Detect which cell encompasses the target text, then output its (x, y) center coordinate. 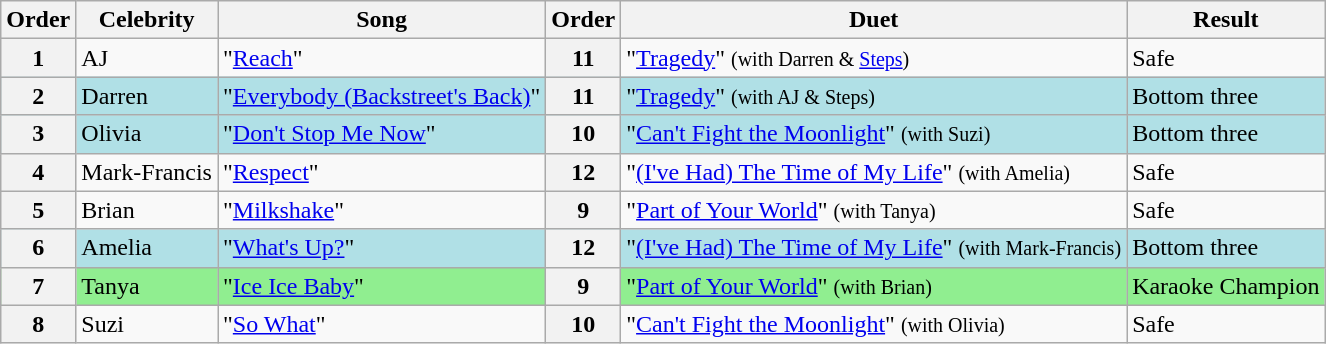
"Part of Your World" (with Brian) (874, 286)
Song (382, 20)
"Ice Ice Baby" (382, 286)
3 (38, 134)
"Everybody (Backstreet's Back)" (382, 96)
Result (1226, 20)
4 (38, 172)
"Milkshake" (382, 210)
Mark-Francis (147, 172)
Duet (874, 20)
"Respect" (382, 172)
"(I've Had) The Time of My Life" (with Mark-Francis) (874, 248)
1 (38, 58)
"So What" (382, 324)
5 (38, 210)
AJ (147, 58)
7 (38, 286)
Darren (147, 96)
Tanya (147, 286)
6 (38, 248)
"Part of Your World" (with Tanya) (874, 210)
"Tragedy" (with Darren & Steps) (874, 58)
"Can't Fight the Moonlight" (with Suzi) (874, 134)
Amelia (147, 248)
Brian (147, 210)
8 (38, 324)
"Reach" (382, 58)
"(I've Had) The Time of My Life" (with Amelia) (874, 172)
Celebrity (147, 20)
"Can't Fight the Moonlight" (with Olivia) (874, 324)
"Tragedy" (with AJ & Steps) (874, 96)
2 (38, 96)
Olivia (147, 134)
"What's Up?" (382, 248)
Karaoke Champion (1226, 286)
"Don't Stop Me Now" (382, 134)
Suzi (147, 324)
